Detect which cell encompasses the target text, then output its [x, y] center coordinate. 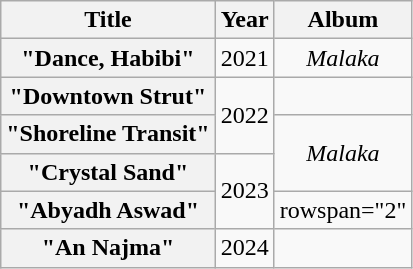
2021 [244, 58]
Album [343, 20]
rowspan="2" [343, 210]
"Crystal Sand" [108, 172]
2022 [244, 115]
"Shoreline Transit" [108, 134]
"An Najma" [108, 248]
"Dance, Habibi" [108, 58]
Title [108, 20]
2023 [244, 191]
"Downtown Strut" [108, 96]
2024 [244, 248]
"Abyadh Aswad" [108, 210]
Year [244, 20]
